Return (X, Y) of the center of cell containing provided text 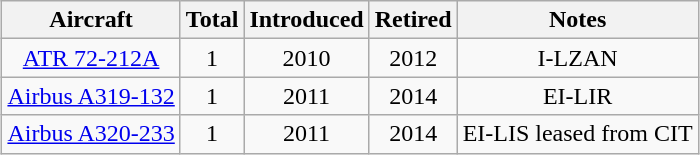
I-LZAN (578, 58)
2012 (413, 58)
Notes (578, 20)
Airbus A320-233 (91, 134)
Total (212, 20)
Introduced (306, 20)
ATR 72-212A (91, 58)
EI-LIS leased from CIT (578, 134)
Airbus A319-132 (91, 96)
EI-LIR (578, 96)
Aircraft (91, 20)
2010 (306, 58)
Retired (413, 20)
